Capture the cell that displays the provided text and extract its (x, y) central coordinate. 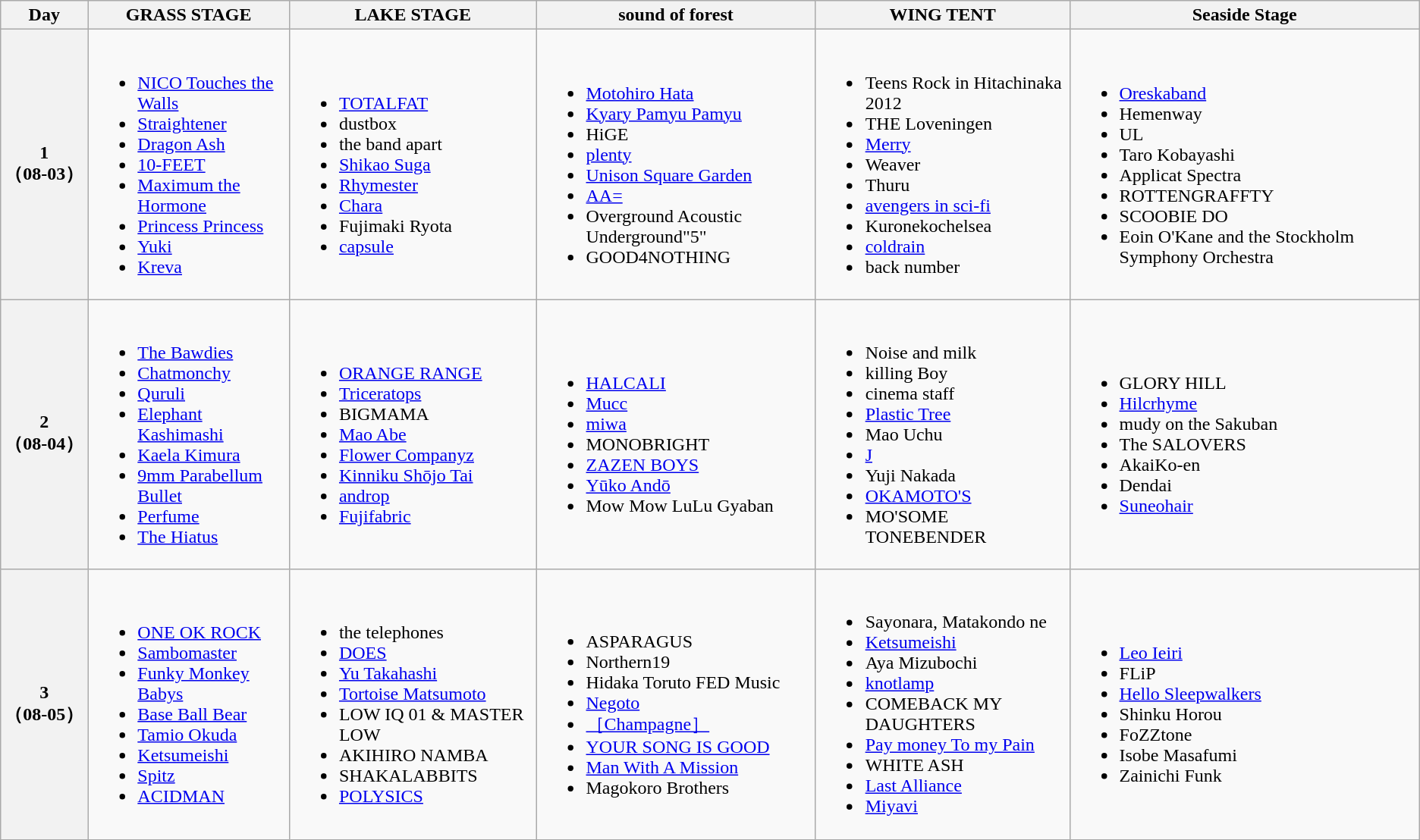
3（08-05） (44, 704)
GLORY HILLHilcrhymemudy on the SakubanThe SALOVERSAkaiKo-enDendaiSuneohair (1244, 434)
Sayonara, Matakondo neKetsumeishiAya MizubochiknotlampCOMEBACK MY DAUGHTERSPay money To my PainWHITE ASHLast AllianceMiyavi (942, 704)
TOTALFATdustboxthe band apartShikao SugaRhymesterCharaFujimaki Ryotacapsule (413, 165)
Day (44, 15)
OreskabandHemenwayULTaro KobayashiApplicat SpectraROTTENGRAFFTYSCOOBIE DOEoin O'Kane and the Stockholm Symphony Orchestra (1244, 165)
Motohiro HataKyary Pamyu PamyuHiGEplentyUnison Square GardenAA=Overground Acoustic Underground"5"GOOD4NOTHING (676, 165)
sound of forest (676, 15)
NICO Touches the WallsStraightenerDragon Ash10-FEETMaximum the HormonePrincess PrincessYukiKreva (189, 165)
WING TENT (942, 15)
LAKE STAGE (413, 15)
Leo IeiriFLiPHello SleepwalkersShinku HorouFoZZtoneIsobe MasafumiZainichi Funk (1244, 704)
ASPARAGUSNorthern19Hidaka Toruto FED MusicNegoto［Champagne］YOUR SONG IS GOODMan With A MissionMagokoro Brothers (676, 704)
GRASS STAGE (189, 15)
Seaside Stage (1244, 15)
ORANGE RANGETriceratopsBIGMAMAMao AbeFlower CompanyzKinniku Shōjo TaiandropFujifabric (413, 434)
2（08-04） (44, 434)
HALCALIMuccmiwaMONOBRIGHTZAZEN BOYSYūko AndōMow Mow LuLu Gyaban (676, 434)
1（08-03） (44, 165)
The BawdiesChatmonchyQuruliElephant KashimashiKaela Kimura9mm Parabellum BulletPerfumeThe Hiatus (189, 434)
Teens Rock in Hitachinaka 2012THE LoveningenMerryWeaverThuruavengers in sci-fiKuronekochelseacoldrainback number (942, 165)
ONE OK ROCKSambomasterFunky Monkey BabysBase Ball BearTamio OkudaKetsumeishiSpitzACIDMAN (189, 704)
Noise and milkkilling Boycinema staffPlastic TreeMao UchuJYuji NakadaOKAMOTO'SMO'SOME TONEBENDER (942, 434)
the telephonesDOESYu TakahashiTortoise MatsumotoLOW IQ 01 & MASTER LOWAKIHIRO NAMBASHAKALABBITSPOLYSICS (413, 704)
